Capture the cell that displays the provided text and extract its [x, y] central coordinate. 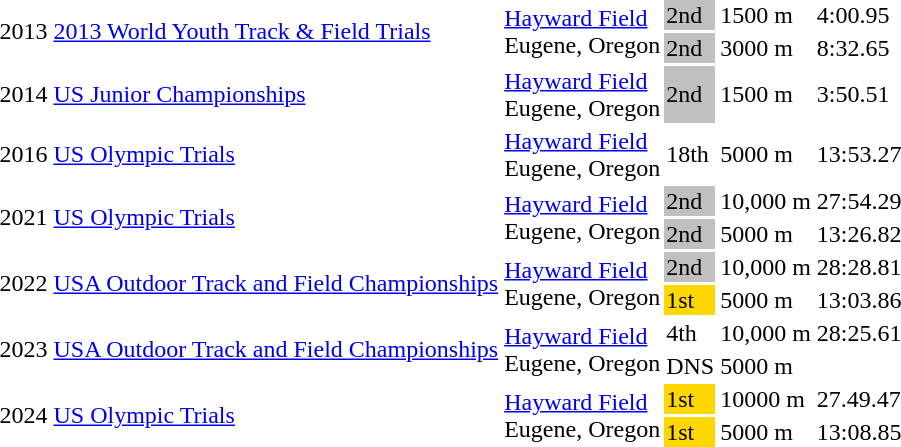
2013 World Youth Track & Field Trials [276, 32]
18th [690, 154]
US Junior Championships [276, 94]
10000 m [766, 399]
3000 m [766, 48]
4th [690, 333]
DNS [690, 366]
